Identify which cell holds the provided text, then report its [X, Y] central coordinate. 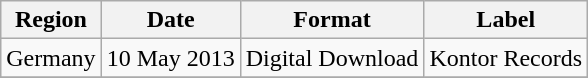
Region [51, 20]
Date [170, 20]
Digital Download [332, 58]
Label [506, 20]
Kontor Records [506, 58]
10 May 2013 [170, 58]
Format [332, 20]
Germany [51, 58]
